From the cell containing the given text, extract its center point as (X, Y) coordinate. 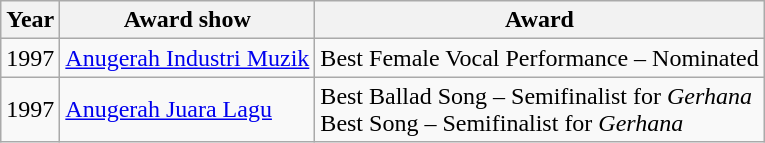
Best Ballad Song – Semifinalist for Gerhana Best Song – Semifinalist for Gerhana (540, 110)
Year (30, 20)
Anugerah Juara Lagu (188, 110)
Award (540, 20)
Award show (188, 20)
Best Female Vocal Performance – Nominated (540, 58)
Anugerah Industri Muzik (188, 58)
